For the text-containing cell, return its midpoint in (X, Y) coordinate format. 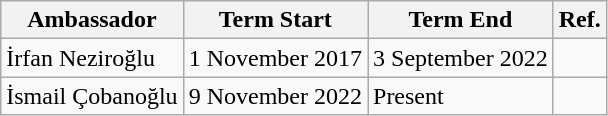
Term End (461, 20)
İsmail Çobanoğlu (92, 96)
Ambassador (92, 20)
Term Start (275, 20)
İrfan Neziroğlu (92, 58)
9 November 2022 (275, 96)
3 September 2022 (461, 58)
Ref. (580, 20)
1 November 2017 (275, 58)
Present (461, 96)
